Determine the [X, Y] coordinate at the center of the cell enclosing the given text.  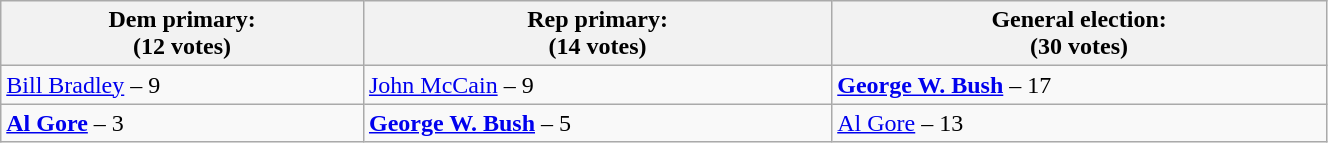
John McCain – 9 [597, 85]
Al Gore – 3 [182, 123]
Dem primary:(12 votes) [182, 34]
Al Gore – 13 [1080, 123]
Rep primary:(14 votes) [597, 34]
George W. Bush – 17 [1080, 85]
General election:(30 votes) [1080, 34]
George W. Bush – 5 [597, 123]
Bill Bradley – 9 [182, 85]
